Extract the (X, Y) coordinate from the center of the cell holding the provided text.  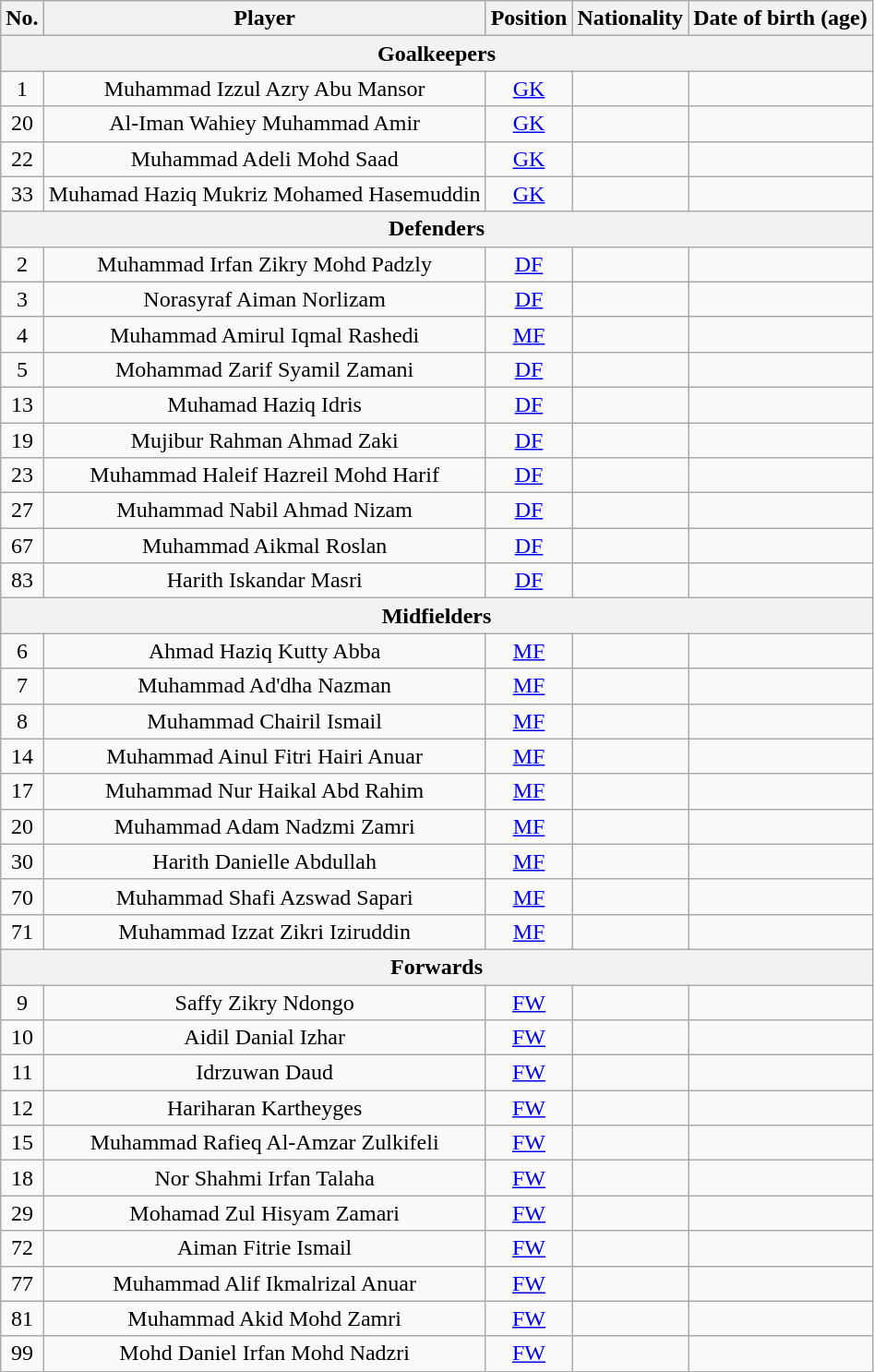
13 (22, 404)
Mohamad Zul Hisyam Zamari (264, 1213)
Al-Iman Wahiey Muhammad Amir (264, 124)
Muhammad Alif Ikmalrizal Anuar (264, 1283)
Norasyraf Aiman Norlizam (264, 299)
Goalkeepers (437, 54)
Muhammad Shafi Azswad Sapari (264, 897)
Date of birth (age) (781, 18)
Midfielders (437, 616)
Nor Shahmi Irfan Talaha (264, 1178)
29 (22, 1213)
Muhammad Izzat Zikri Iziruddin (264, 932)
67 (22, 546)
Muhammad Izzul Azry Abu Mansor (264, 89)
1 (22, 89)
Muhamad Haziq Mukriz Mohamed Hasemuddin (264, 194)
7 (22, 686)
Muhammad Ainul Fitri Hairi Anuar (264, 756)
Muhammad Amirul Iqmal Rashedi (264, 334)
Aiman Fitrie Ismail (264, 1248)
Muhammad Haleif Hazreil Mohd Harif (264, 475)
81 (22, 1318)
Muhammad Adam Nadzmi Zamri (264, 826)
Nationality (630, 18)
23 (22, 475)
Muhamad Haziq Idris (264, 404)
Muhammad Aikmal Roslan (264, 546)
Harith Danielle Abdullah (264, 861)
Muhammad Irfan Zikry Mohd Padzly (264, 264)
Forwards (437, 967)
Muhammad Chairil Ismail (264, 721)
18 (22, 1178)
No. (22, 18)
33 (22, 194)
Muhammad Rafieq Al-Amzar Zulkifeli (264, 1143)
Mohammad Zarif Syamil Zamani (264, 369)
Defenders (437, 229)
Idrzuwan Daud (264, 1073)
22 (22, 159)
15 (22, 1143)
Ahmad Haziq Kutty Abba (264, 651)
Mujibur Rahman Ahmad Zaki (264, 440)
2 (22, 264)
14 (22, 756)
Aidil Danial Izhar (264, 1038)
11 (22, 1073)
Muhammad Nur Haikal Abd Rahim (264, 791)
27 (22, 511)
70 (22, 897)
12 (22, 1108)
6 (22, 651)
83 (22, 581)
8 (22, 721)
4 (22, 334)
5 (22, 369)
99 (22, 1354)
72 (22, 1248)
Muhammad Akid Mohd Zamri (264, 1318)
19 (22, 440)
Hariharan Kartheyges (264, 1108)
3 (22, 299)
17 (22, 791)
Player (264, 18)
77 (22, 1283)
Muhammad Adeli Mohd Saad (264, 159)
Position (529, 18)
10 (22, 1038)
Muhammad Nabil Ahmad Nizam (264, 511)
30 (22, 861)
9 (22, 1002)
Saffy Zikry Ndongo (264, 1002)
Harith Iskandar Masri (264, 581)
Muhammad Ad'dha Nazman (264, 686)
Mohd Daniel Irfan Mohd Nadzri (264, 1354)
71 (22, 932)
